Determine the [x, y] coordinate at the center of the cell enclosing the given text.  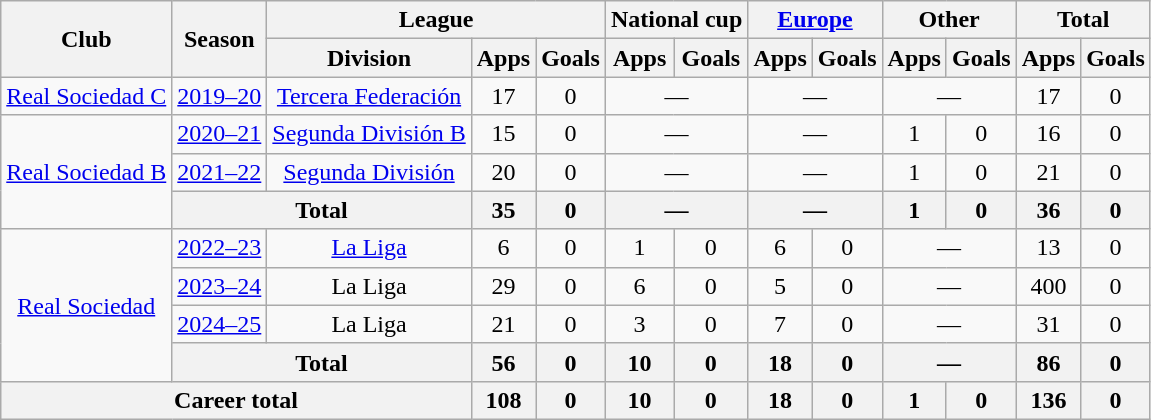
36 [1048, 210]
League [436, 20]
13 [1048, 248]
Career total [236, 400]
Real Sociedad B [86, 172]
400 [1048, 286]
15 [503, 134]
2023–24 [220, 286]
Segunda División B [369, 134]
Division [369, 58]
7 [780, 324]
3 [639, 324]
Other [949, 20]
5 [780, 286]
29 [503, 286]
108 [503, 400]
2024–25 [220, 324]
Real Sociedad [86, 305]
56 [503, 362]
Real Sociedad C [86, 96]
35 [503, 210]
86 [1048, 362]
2020–21 [220, 134]
2022–23 [220, 248]
Segunda División [369, 172]
16 [1048, 134]
Tercera Federación [369, 96]
Europe [815, 20]
136 [1048, 400]
National cup [676, 20]
Season [220, 39]
2021–22 [220, 172]
20 [503, 172]
2019–20 [220, 96]
31 [1048, 324]
Club [86, 39]
